Determine the (x, y) coordinate at the center of the cell enclosing the given text.  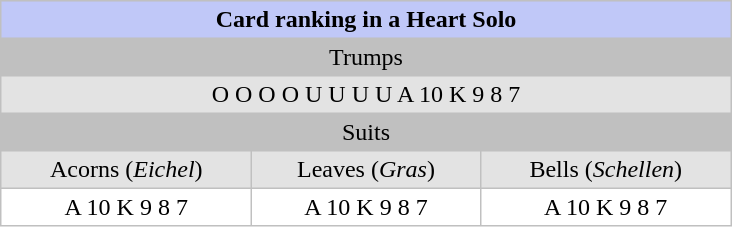
O O O O U U U U A 10 K 9 8 7 (366, 94)
Leaves (Gras) (366, 170)
Acorns (Eichel) (127, 170)
Trumps (366, 57)
Card ranking in a Heart Solo (366, 20)
Bells (Schellen) (606, 170)
Suits (366, 132)
